Extract the (X, Y) coordinate from the center of the cell holding the provided text.  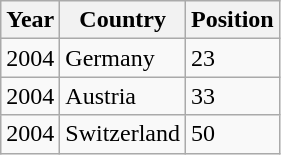
50 (233, 134)
Country (123, 20)
33 (233, 96)
Year (30, 20)
23 (233, 58)
Germany (123, 58)
Austria (123, 96)
Switzerland (123, 134)
Position (233, 20)
